From the cell containing the given text, extract its center point as (X, Y) coordinate. 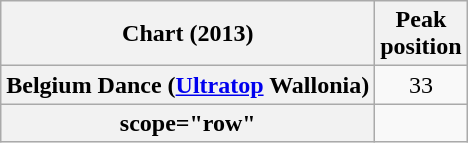
Peakposition (421, 34)
Belgium Dance (Ultratop Wallonia) (188, 85)
scope="row" (188, 123)
Chart (2013) (188, 34)
33 (421, 85)
